For the text-containing cell, return its midpoint in [X, Y] coordinate format. 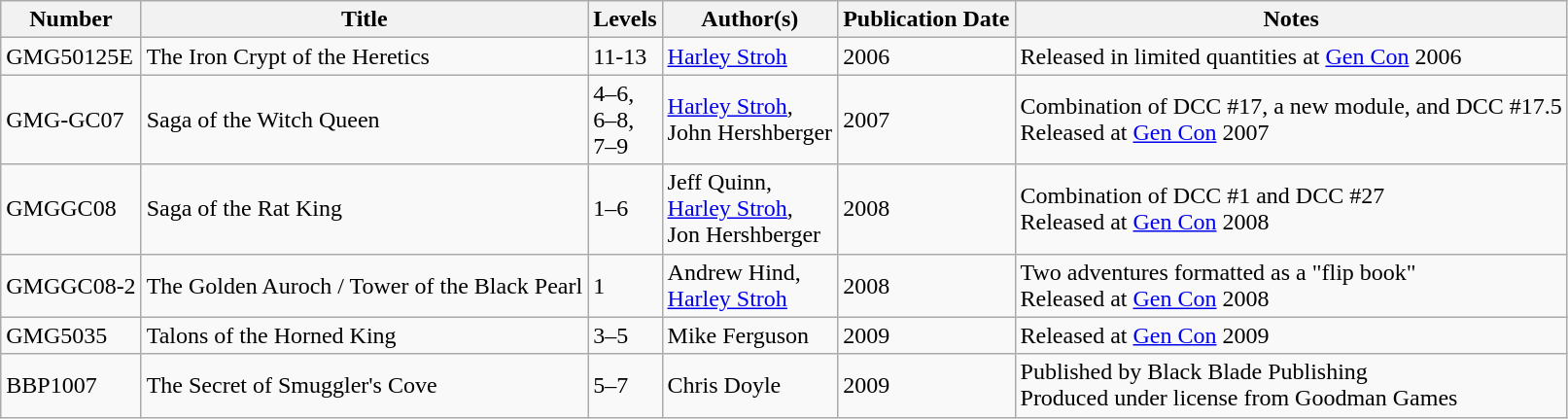
GMGGC08-2 [71, 286]
5–7 [625, 385]
GMGGC08 [71, 209]
Combination of DCC #1 and DCC #27Released at Gen Con 2008 [1291, 209]
3–5 [625, 335]
Publication Date [926, 19]
GMG5035 [71, 335]
The Golden Auroch / Tower of the Black Pearl [364, 286]
The Iron Crypt of the Heretics [364, 56]
Title [364, 19]
Combination of DCC #17, a new module, and DCC #17.5Released at Gen Con 2007 [1291, 120]
Saga of the Witch Queen [364, 120]
Published by Black Blade PublishingProduced under license from Goodman Games [1291, 385]
Author(s) [750, 19]
1 [625, 286]
Harley Stroh [750, 56]
1–6 [625, 209]
GMG-GC07 [71, 120]
Harley Stroh,John Hershberger [750, 120]
11-13 [625, 56]
Number [71, 19]
Levels [625, 19]
Mike Ferguson [750, 335]
Notes [1291, 19]
Released at Gen Con 2009 [1291, 335]
The Secret of Smuggler's Cove [364, 385]
Saga of the Rat King [364, 209]
GMG50125E [71, 56]
Released in limited quantities at Gen Con 2006 [1291, 56]
Andrew Hind,Harley Stroh [750, 286]
BBP1007 [71, 385]
4–6,6–8,7–9 [625, 120]
2007 [926, 120]
2006 [926, 56]
Talons of the Horned King [364, 335]
Chris Doyle [750, 385]
Jeff Quinn,Harley Stroh,Jon Hershberger [750, 209]
Two adventures formatted as a "flip book"Released at Gen Con 2008 [1291, 286]
